Output the [X, Y] coordinate of the center of the cell containing the given text.  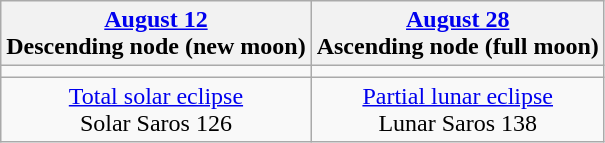
August 28Ascending node (full moon) [458, 34]
August 12Descending node (new moon) [156, 34]
Partial lunar eclipseLunar Saros 138 [458, 110]
Total solar eclipseSolar Saros 126 [156, 110]
